Provide the [x, y] coordinate of the cell's center where the given text is located.  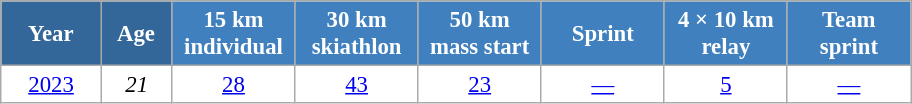
4 × 10 km relay [726, 34]
5 [726, 85]
Sprint [602, 34]
30 km skiathlon [356, 34]
43 [356, 85]
15 km individual [234, 34]
2023 [52, 85]
Team sprint [848, 34]
28 [234, 85]
Year [52, 34]
23 [480, 85]
21 [136, 85]
50 km mass start [480, 34]
Age [136, 34]
